Scan for the cell matching the given text and deliver its [X, Y] coordinate at center. 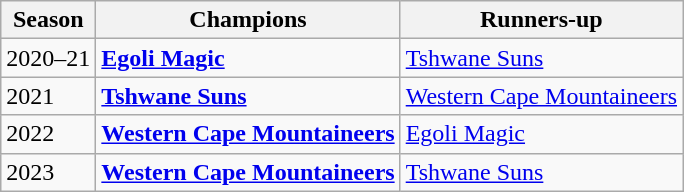
2021 [48, 96]
2022 [48, 134]
2020–21 [48, 58]
Season [48, 20]
Champions [248, 20]
Runners-up [541, 20]
2023 [48, 172]
